Output the (X, Y) coordinate of the center of the cell containing the given text.  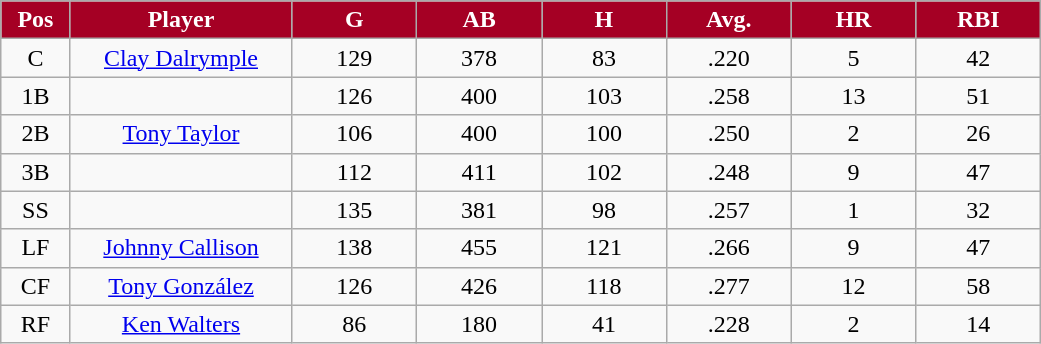
.266 (728, 248)
1B (36, 96)
378 (480, 58)
.250 (728, 134)
Tony Taylor (181, 134)
26 (978, 134)
103 (604, 96)
Pos (36, 20)
G (354, 20)
Tony González (181, 286)
2B (36, 134)
121 (604, 248)
129 (354, 58)
CF (36, 286)
Player (181, 20)
455 (480, 248)
42 (978, 58)
.220 (728, 58)
RF (36, 324)
102 (604, 172)
Clay Dalrymple (181, 58)
106 (354, 134)
HR (854, 20)
.258 (728, 96)
5 (854, 58)
135 (354, 210)
83 (604, 58)
86 (354, 324)
SS (36, 210)
LF (36, 248)
14 (978, 324)
381 (480, 210)
51 (978, 96)
180 (480, 324)
12 (854, 286)
58 (978, 286)
112 (354, 172)
100 (604, 134)
Avg. (728, 20)
118 (604, 286)
.248 (728, 172)
1 (854, 210)
32 (978, 210)
H (604, 20)
.277 (728, 286)
411 (480, 172)
C (36, 58)
98 (604, 210)
3B (36, 172)
13 (854, 96)
RBI (978, 20)
AB (480, 20)
.257 (728, 210)
426 (480, 286)
.228 (728, 324)
Ken Walters (181, 324)
138 (354, 248)
41 (604, 324)
Johnny Callison (181, 248)
